For the text-containing cell, return its midpoint in (X, Y) coordinate format. 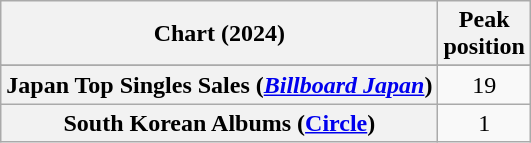
Japan Top Singles Sales (Billboard Japan) (220, 85)
1 (484, 123)
Peakposition (484, 34)
19 (484, 85)
South Korean Albums (Circle) (220, 123)
Chart (2024) (220, 34)
